Scan for the cell matching the given text and deliver its (x, y) coordinate at center. 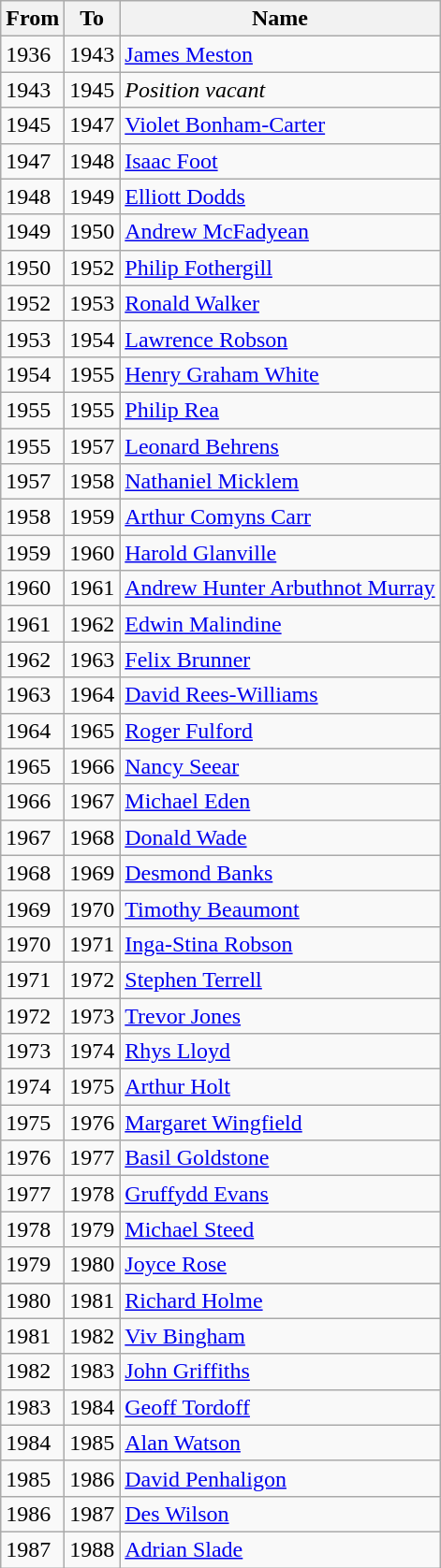
From (33, 19)
Lawrence Robson (280, 339)
Andrew McFadyean (280, 232)
Ronald Walker (280, 303)
Rhys Lloyd (280, 1052)
Inga-Stina Robson (280, 944)
Viv Bingham (280, 1336)
David Rees-Williams (280, 695)
Nathaniel Micklem (280, 482)
Felix Brunner (280, 660)
Isaac Foot (280, 161)
Donald Wade (280, 837)
Harold Glanville (280, 553)
Michael Steed (280, 1229)
Arthur Holt (280, 1087)
Leonard Behrens (280, 446)
Elliott Dodds (280, 196)
James Meston (280, 54)
Alan Watson (280, 1443)
Philip Rea (280, 410)
1988 (92, 1549)
Nancy Seear (280, 766)
Joyce Rose (280, 1265)
Name (280, 19)
Des Wilson (280, 1514)
Arthur Comyns Carr (280, 517)
Basil Goldstone (280, 1158)
Stephen Terrell (280, 980)
Position vacant (280, 90)
Roger Fulford (280, 731)
Michael Eden (280, 802)
Trevor Jones (280, 1015)
Timothy Beaumont (280, 908)
Edwin Malindine (280, 624)
Margaret Wingfield (280, 1123)
1936 (33, 54)
Richard Holme (280, 1300)
Adrian Slade (280, 1549)
Geoff Tordoff (280, 1407)
Henry Graham White (280, 374)
Andrew Hunter Arbuthnot Murray (280, 588)
Philip Fothergill (280, 268)
David Penhaligon (280, 1478)
Gruffydd Evans (280, 1194)
To (92, 19)
John Griffiths (280, 1372)
Desmond Banks (280, 873)
Violet Bonham-Carter (280, 125)
